Return [X, Y] of the center of cell containing provided text 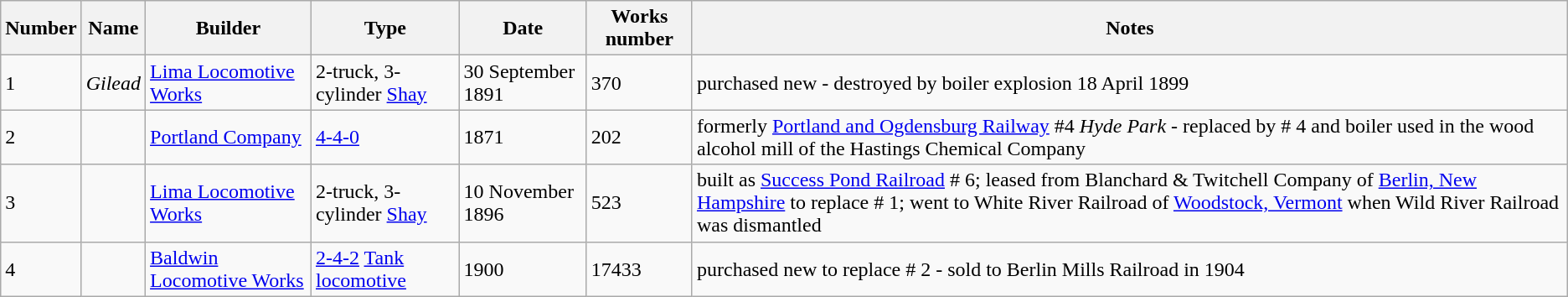
202 [639, 138]
4-4-0 [385, 138]
17433 [639, 268]
Number [41, 29]
523 [639, 203]
Notes [1129, 29]
Portland Company [229, 138]
1871 [523, 138]
1900 [523, 268]
Works number [639, 29]
Gilead [113, 82]
Type [385, 29]
Baldwin Locomotive Works [229, 268]
purchased new to replace # 2 - sold to Berlin Mills Railroad in 1904 [1129, 268]
1 [41, 82]
370 [639, 82]
10 November 1896 [523, 203]
Date [523, 29]
Builder [229, 29]
3 [41, 203]
4 [41, 268]
30 September 1891 [523, 82]
purchased new - destroyed by boiler explosion 18 April 1899 [1129, 82]
formerly Portland and Ogdensburg Railway #4 Hyde Park - replaced by # 4 and boiler used in the wood alcohol mill of the Hastings Chemical Company [1129, 138]
2-4-2 Tank locomotive [385, 268]
2 [41, 138]
Name [113, 29]
